Pinpoint the cell where the given text exists, returning its (x, y) midpoint coordinate. 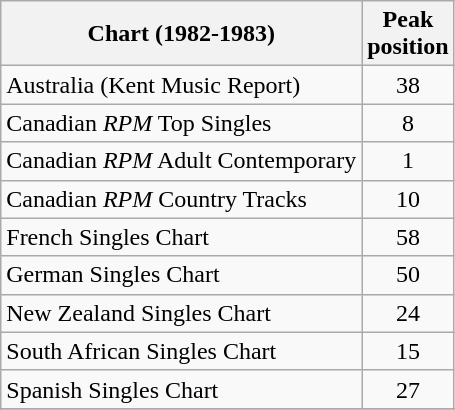
Canadian RPM Adult Contemporary (182, 161)
Canadian RPM Top Singles (182, 123)
24 (408, 313)
Australia (Kent Music Report) (182, 85)
Peakposition (408, 34)
Canadian RPM Country Tracks (182, 199)
Spanish Singles Chart (182, 389)
10 (408, 199)
58 (408, 237)
Chart (1982-1983) (182, 34)
15 (408, 351)
50 (408, 275)
8 (408, 123)
1 (408, 161)
New Zealand Singles Chart (182, 313)
38 (408, 85)
27 (408, 389)
French Singles Chart (182, 237)
German Singles Chart (182, 275)
South African Singles Chart (182, 351)
